From the cell containing the given text, extract its center point as [x, y] coordinate. 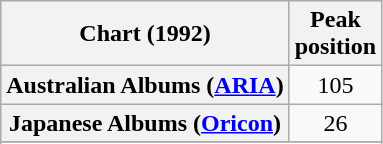
26 [335, 123]
Chart (1992) [145, 34]
Japanese Albums (Oricon) [145, 123]
Peakposition [335, 34]
Australian Albums (ARIA) [145, 85]
105 [335, 85]
